Pinpoint the cell where the given text exists, returning its (X, Y) midpoint coordinate. 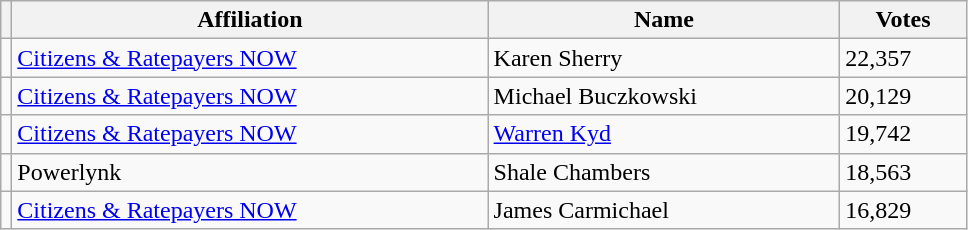
Affiliation (250, 20)
James Carmichael (664, 210)
Shale Chambers (664, 172)
Votes (903, 20)
Name (664, 20)
Michael Buczkowski (664, 96)
Karen Sherry (664, 58)
22,357 (903, 58)
Powerlynk (250, 172)
Warren Kyd (664, 134)
18,563 (903, 172)
16,829 (903, 210)
19,742 (903, 134)
20,129 (903, 96)
